Pinpoint the cell where the given text exists, returning its (X, Y) midpoint coordinate. 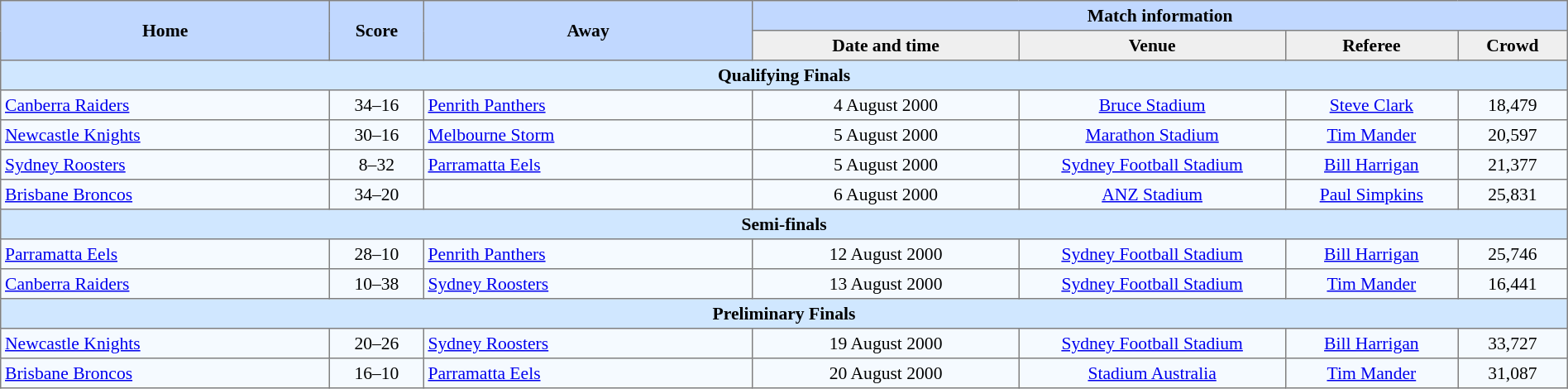
31,087 (1513, 373)
8–32 (377, 165)
20 August 2000 (886, 373)
30–16 (377, 135)
Melbourne Storm (588, 135)
Away (588, 31)
16–10 (377, 373)
25,746 (1513, 254)
33,727 (1513, 343)
19 August 2000 (886, 343)
10–38 (377, 284)
20–26 (377, 343)
Steve Clark (1371, 105)
20,597 (1513, 135)
Home (165, 31)
13 August 2000 (886, 284)
Preliminary Finals (784, 314)
16,441 (1513, 284)
12 August 2000 (886, 254)
Date and time (886, 46)
Crowd (1513, 46)
18,479 (1513, 105)
Referee (1371, 46)
Match information (1159, 16)
Score (377, 31)
28–10 (377, 254)
34–20 (377, 194)
Paul Simpkins (1371, 194)
21,377 (1513, 165)
6 August 2000 (886, 194)
25,831 (1513, 194)
Bruce Stadium (1152, 105)
Stadium Australia (1152, 373)
34–16 (377, 105)
Qualifying Finals (784, 75)
ANZ Stadium (1152, 194)
Venue (1152, 46)
4 August 2000 (886, 105)
Marathon Stadium (1152, 135)
Semi-finals (784, 224)
